Find where the given text appears and provide that cell's center as [X, Y] coordinate. 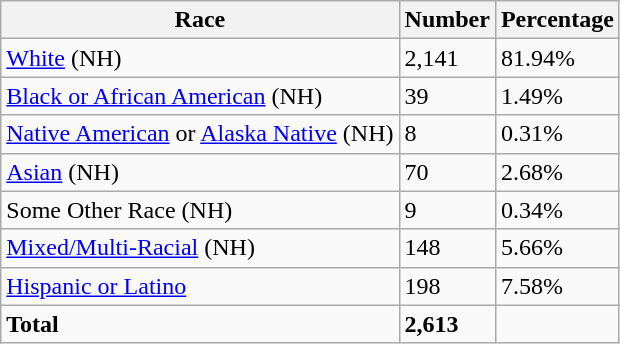
2,141 [447, 58]
2.68% [557, 172]
0.31% [557, 134]
81.94% [557, 58]
Race [200, 20]
White (NH) [200, 58]
7.58% [557, 286]
8 [447, 134]
70 [447, 172]
Mixed/Multi-Racial (NH) [200, 248]
148 [447, 248]
Total [200, 324]
Some Other Race (NH) [200, 210]
198 [447, 286]
Native American or Alaska Native (NH) [200, 134]
Percentage [557, 20]
Hispanic or Latino [200, 286]
39 [447, 96]
Black or African American (NH) [200, 96]
2,613 [447, 324]
0.34% [557, 210]
5.66% [557, 248]
9 [447, 210]
Number [447, 20]
Asian (NH) [200, 172]
1.49% [557, 96]
